Extract the (X, Y) coordinate from the center of the cell holding the provided text.  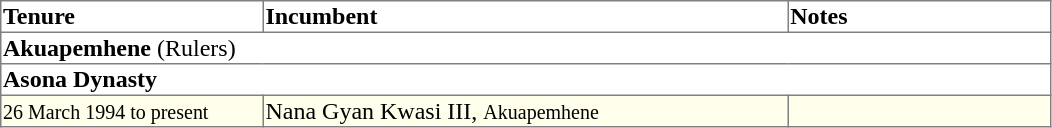
Akuapemhene (Rulers) (526, 48)
Tenure (132, 17)
Nana Gyan Kwasi III, Akuapemhene (526, 111)
Incumbent (526, 17)
26 March 1994 to present (132, 111)
Notes (919, 17)
Asona Dynasty (526, 80)
